For the text-containing cell, return its midpoint in [X, Y] coordinate format. 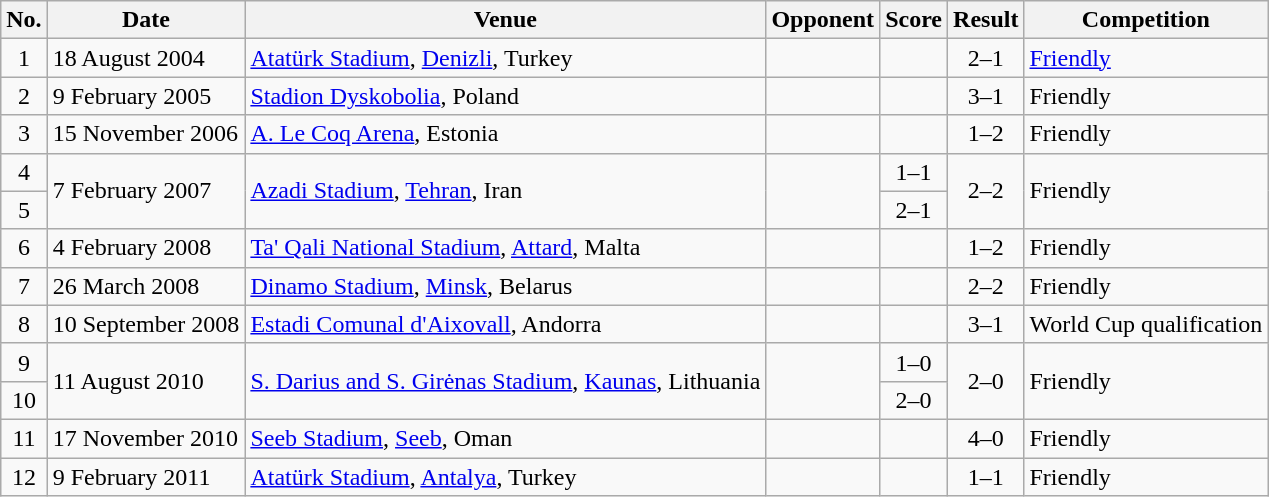
Estadi Comunal d'Aixovall, Andorra [506, 324]
World Cup qualification [1146, 324]
Result [986, 20]
3 [24, 134]
4–0 [986, 438]
1 [24, 58]
6 [24, 248]
1–0 [914, 362]
Seeb Stadium, Seeb, Oman [506, 438]
7 February 2007 [146, 191]
10 September 2008 [146, 324]
12 [24, 477]
Ta' Qali National Stadium, Attard, Malta [506, 248]
18 August 2004 [146, 58]
11 [24, 438]
4 [24, 172]
10 [24, 400]
Azadi Stadium, Tehran, Iran [506, 191]
Date [146, 20]
9 February 2005 [146, 96]
Score [914, 20]
A. Le Coq Arena, Estonia [506, 134]
9 February 2011 [146, 477]
Opponent [823, 20]
5 [24, 210]
Venue [506, 20]
Atatürk Stadium, Denizli, Turkey [506, 58]
9 [24, 362]
11 August 2010 [146, 381]
4 February 2008 [146, 248]
15 November 2006 [146, 134]
Competition [1146, 20]
Atatürk Stadium, Antalya, Turkey [506, 477]
17 November 2010 [146, 438]
Stadion Dyskobolia, Poland [506, 96]
8 [24, 324]
Dinamo Stadium, Minsk, Belarus [506, 286]
7 [24, 286]
2 [24, 96]
26 March 2008 [146, 286]
S. Darius and S. Girėnas Stadium, Kaunas, Lithuania [506, 381]
No. [24, 20]
